Locate the cell with the specified text and output its [X, Y] center coordinate. 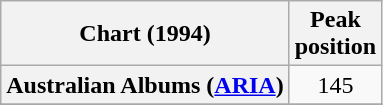
Australian Albums (ARIA) [145, 85]
Chart (1994) [145, 34]
Peakposition [335, 34]
145 [335, 85]
